Return (X, Y) of the center of cell containing provided text 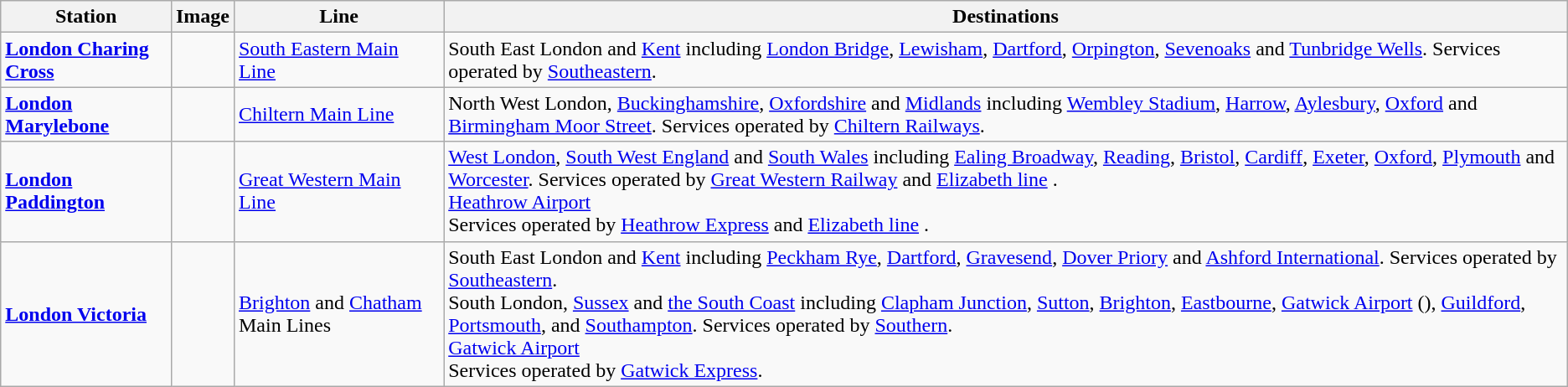
Line (338, 17)
Brighton and Chatham Main Lines (338, 313)
Great Western Main Line (338, 191)
South East London and Kent including London Bridge, Lewisham, Dartford, Orpington, Sevenoaks and Tunbridge Wells. Services operated by Southeastern. (1006, 60)
London Paddington (86, 191)
London Charing Cross (86, 60)
Station (86, 17)
South Eastern Main Line (338, 60)
Destinations (1006, 17)
London Victoria (86, 313)
Image (203, 17)
London Marylebone (86, 114)
Chiltern Main Line (338, 114)
